Search for the cell housing the specified text and yield its [X, Y] center coordinate. 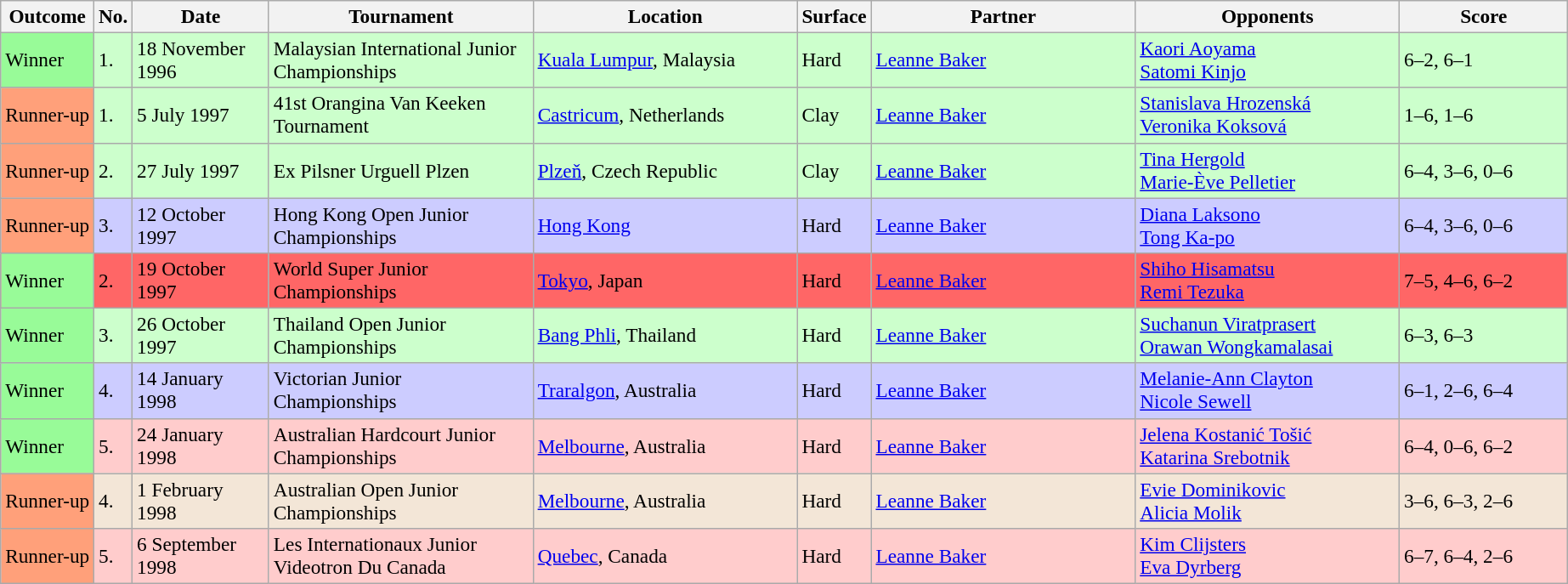
Evie Dominikovic Alicia Molik [1268, 500]
Malaysian International Junior Championships [401, 60]
Tokyo, Japan [665, 281]
6 September 1998 [201, 556]
Score [1484, 16]
Bang Phli, Thailand [665, 335]
6–7, 6–4, 2–6 [1484, 556]
Location [665, 16]
Hong Kong Open Junior Championships [401, 224]
19 October 1997 [201, 281]
Date [201, 16]
6–2, 6–1 [1484, 60]
26 October 1997 [201, 335]
Outcome [48, 16]
Australian Open Junior Championships [401, 500]
Ex Pilsner Urguell Plzen [401, 170]
World Super Junior Championships [401, 281]
27 July 1997 [201, 170]
Tournament [401, 16]
Hong Kong [665, 224]
7–5, 4–6, 6–2 [1484, 281]
1–6, 1–6 [1484, 116]
12 October 1997 [201, 224]
Melanie-Ann Clayton Nicole Sewell [1268, 391]
3–6, 6–3, 2–6 [1484, 500]
6–4, 0–6, 6–2 [1484, 445]
Shiho Hisamatsu Remi Tezuka [1268, 281]
1 February 1998 [201, 500]
Stanislava Hrozenská Veronika Koksová [1268, 116]
No. [114, 16]
Plzeň, Czech Republic [665, 170]
Tina Hergold Marie-Ève Pelletier [1268, 170]
Kuala Lumpur, Malaysia [665, 60]
24 January 1998 [201, 445]
Surface [835, 16]
Partner [1003, 16]
Quebec, Canada [665, 556]
Jelena Kostanić Tošić Katarina Srebotnik [1268, 445]
Castricum, Netherlands [665, 116]
41st Orangina Van Keeken Tournament [401, 116]
6–1, 2–6, 6–4 [1484, 391]
Opponents [1268, 16]
Kim Clijsters Eva Dyrberg [1268, 556]
Thailand Open Junior Championships [401, 335]
Traralgon, Australia [665, 391]
Les Internationaux Junior Videotron Du Canada [401, 556]
Diana Laksono Tong Ka-po [1268, 224]
5 July 1997 [201, 116]
Kaori Aoyama Satomi Kinjo [1268, 60]
18 November 1996 [201, 60]
14 January 1998 [201, 391]
Australian Hardcourt Junior Championships [401, 445]
Suchanun Viratprasert Orawan Wongkamalasai [1268, 335]
Victorian Junior Championships [401, 391]
6–3, 6–3 [1484, 335]
